Return (x, y) of the center of cell containing provided text 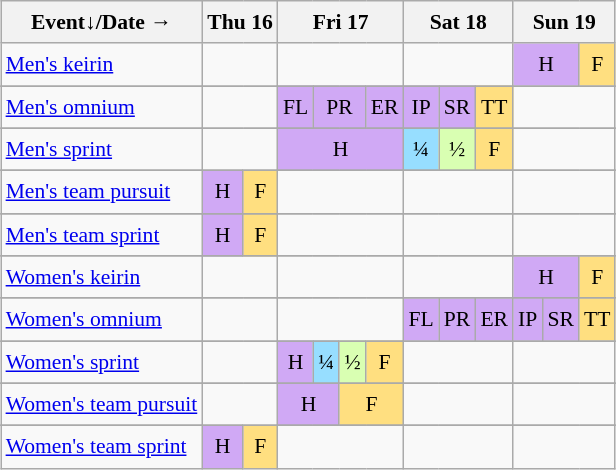
Women's team sprint (102, 448)
Event↓/Date → (102, 22)
Men's omnium (102, 108)
Women's keirin (102, 278)
Sun 19 (564, 22)
Thu 16 (240, 22)
Men's sprint (102, 150)
Men's team pursuit (102, 192)
Men's team sprint (102, 234)
Fri 17 (341, 22)
Sat 18 (458, 22)
Men's keirin (102, 64)
Women's team pursuit (102, 404)
Women's sprint (102, 362)
Women's omnium (102, 320)
